Detect which cell encompasses the target text, then output its (X, Y) center coordinate. 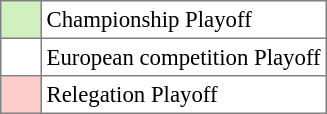
Relegation Playoff (184, 95)
Championship Playoff (184, 20)
European competition Playoff (184, 57)
